Output the (X, Y) coordinate of the center of the cell containing the given text.  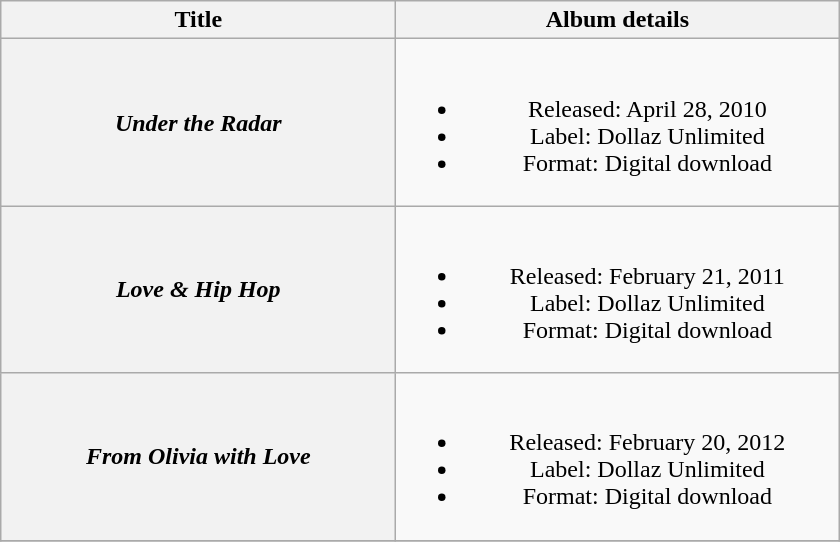
Title (198, 20)
Released: April 28, 2010Label: Dollaz UnlimitedFormat: Digital download (618, 122)
Album details (618, 20)
From Olivia with Love (198, 456)
Released: February 20, 2012Label: Dollaz UnlimitedFormat: Digital download (618, 456)
Released: February 21, 2011Label: Dollaz UnlimitedFormat: Digital download (618, 290)
Under the Radar (198, 122)
Love & Hip Hop (198, 290)
